Output the (x, y) coordinate of the center of the cell containing the given text.  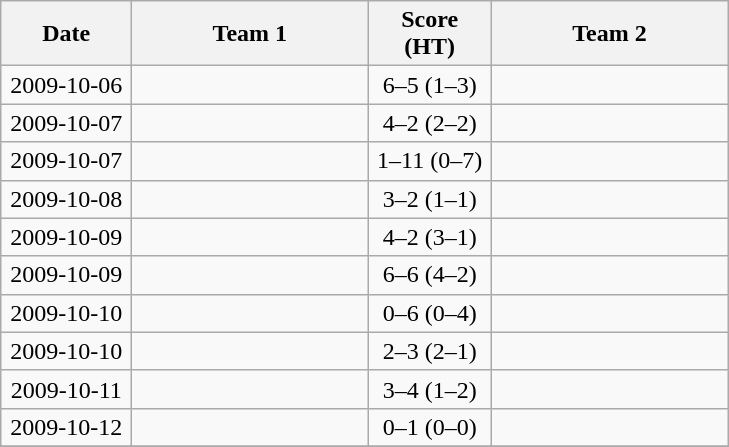
6–5 (1–3) (430, 85)
Date (66, 34)
3–4 (1–2) (430, 389)
2009-10-08 (66, 199)
Team 1 (250, 34)
0–1 (0–0) (430, 427)
4–2 (3–1) (430, 237)
Score (HT) (430, 34)
4–2 (2–2) (430, 123)
1–11 (0–7) (430, 161)
0–6 (0–4) (430, 313)
6–6 (4–2) (430, 275)
2009-10-11 (66, 389)
2009-10-12 (66, 427)
3–2 (1–1) (430, 199)
2–3 (2–1) (430, 351)
2009-10-06 (66, 85)
Team 2 (609, 34)
